Output the (x, y) coordinate of the center of the cell containing the given text.  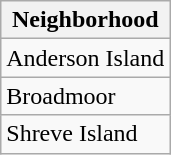
Broadmoor (86, 96)
Anderson Island (86, 58)
Neighborhood (86, 20)
Shreve Island (86, 134)
